Extract the [X, Y] coordinate from the center of the cell holding the provided text.  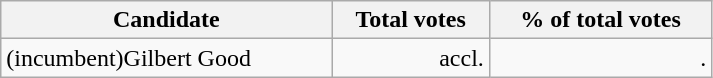
. [600, 58]
accl. [410, 58]
Total votes [410, 20]
% of total votes [600, 20]
(incumbent)Gilbert Good [166, 58]
Candidate [166, 20]
